Find where the given text appears and provide that cell's center as [x, y] coordinate. 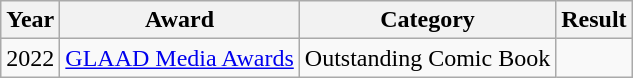
Outstanding Comic Book [427, 58]
GLAAD Media Awards [180, 58]
Category [427, 20]
Result [594, 20]
Year [30, 20]
Award [180, 20]
2022 [30, 58]
